Extract the (X, Y) coordinate from the center of the cell holding the provided text.  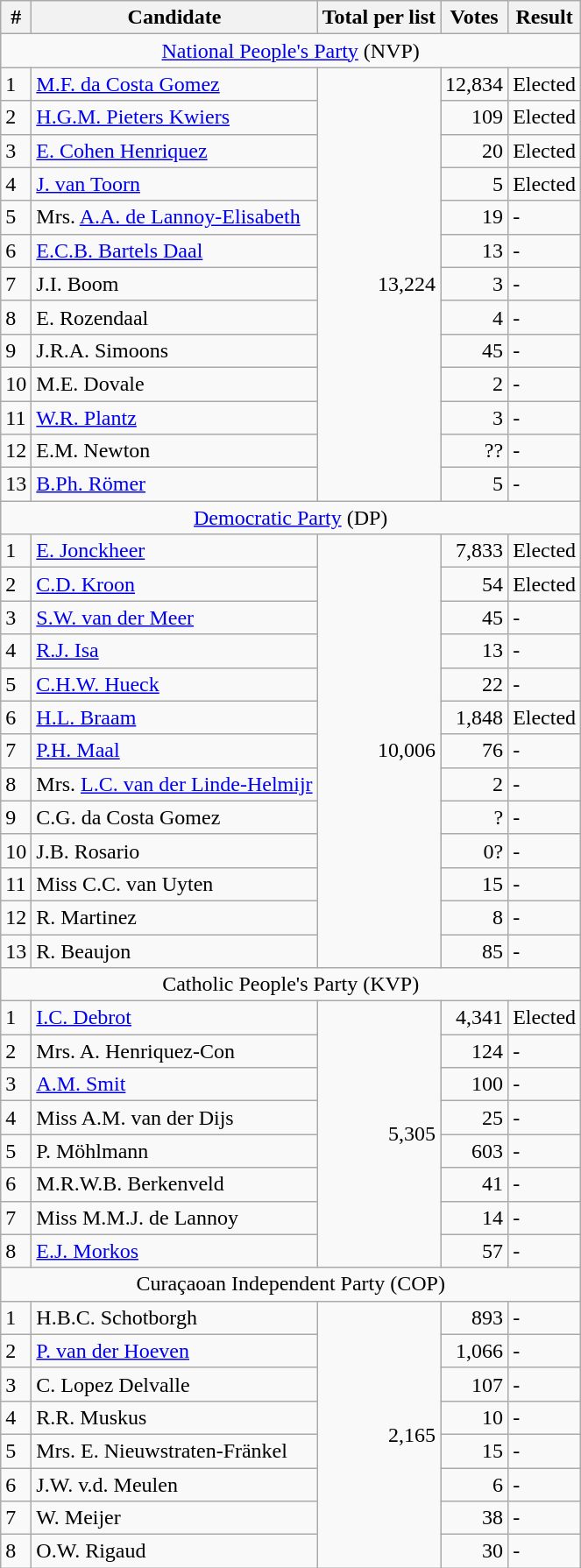
E.M. Newton (174, 451)
? (475, 817)
O.W. Rigaud (174, 1551)
National People's Party (NVP) (291, 51)
85 (475, 950)
W.R. Plantz (174, 418)
B.Ph. Römer (174, 484)
20 (475, 151)
J.R.A. Simoons (174, 350)
14 (475, 1218)
Mrs. A. Henriquez-Con (174, 1051)
?? (475, 451)
H.L. Braam (174, 717)
100 (475, 1084)
E. Cohen Henriquez (174, 151)
2,165 (379, 1434)
107 (475, 1384)
893 (475, 1317)
I.C. Debrot (174, 1018)
J.W. v.d. Meulen (174, 1485)
E. Jonckheer (174, 551)
Catholic People's Party (KVP) (291, 985)
1,066 (475, 1351)
1,848 (475, 717)
Miss A.M. van der Dijs (174, 1118)
M.F. da Costa Gomez (174, 84)
H.G.M. Pieters Kwiers (174, 117)
A.M. Smit (174, 1084)
M.R.W.B. Berkenveld (174, 1184)
Mrs. A.A. de Lannoy-Elisabeth (174, 217)
P. Möhlmann (174, 1151)
603 (475, 1151)
19 (475, 217)
H.B.C. Schotborgh (174, 1317)
Candidate (174, 18)
Result (545, 18)
Miss C.C. van Uyten (174, 884)
W. Meijer (174, 1518)
J.B. Rosario (174, 851)
Total per list (379, 18)
Democratic Party (DP) (291, 518)
124 (475, 1051)
4,341 (475, 1018)
Mrs. L.C. van der Linde-Helmijr (174, 784)
R. Beaujon (174, 950)
# (16, 18)
C.D. Kroon (174, 584)
57 (475, 1251)
J.I. Boom (174, 284)
41 (475, 1184)
M.E. Dovale (174, 384)
Votes (475, 18)
E.J. Morkos (174, 1251)
E. Rozendaal (174, 317)
R.R. Muskus (174, 1417)
C.G. da Costa Gomez (174, 817)
R.J. Isa (174, 651)
Miss M.M.J. de Lannoy (174, 1218)
76 (475, 751)
12,834 (475, 84)
54 (475, 584)
Mrs. E. Nieuwstraten-Fränkel (174, 1451)
5,305 (379, 1134)
C.H.W. Hueck (174, 684)
S.W. van der Meer (174, 618)
J. van Toorn (174, 184)
22 (475, 684)
R. Martinez (174, 917)
P.H. Maal (174, 751)
P. van der Hoeven (174, 1351)
13,224 (379, 284)
7,833 (475, 551)
10,006 (379, 752)
E.C.B. Bartels Daal (174, 251)
0? (475, 851)
25 (475, 1118)
38 (475, 1518)
Curaçaoan Independent Party (COP) (291, 1284)
30 (475, 1551)
109 (475, 117)
C. Lopez Delvalle (174, 1384)
